Search for the cell housing the specified text and yield its (X, Y) center coordinate. 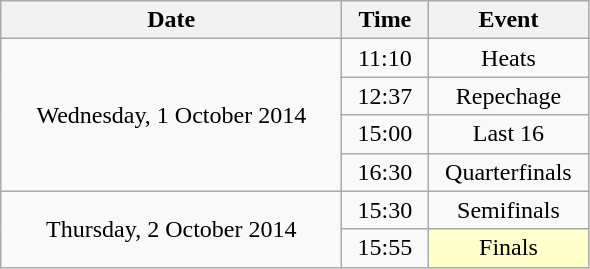
15:55 (385, 248)
Quarterfinals (508, 172)
Heats (508, 58)
15:00 (385, 134)
Semifinals (508, 210)
15:30 (385, 210)
Event (508, 20)
Thursday, 2 October 2014 (172, 229)
Finals (508, 248)
Date (172, 20)
16:30 (385, 172)
11:10 (385, 58)
12:37 (385, 96)
Wednesday, 1 October 2014 (172, 115)
Last 16 (508, 134)
Repechage (508, 96)
Time (385, 20)
